Search for the cell housing the specified text and yield its [X, Y] center coordinate. 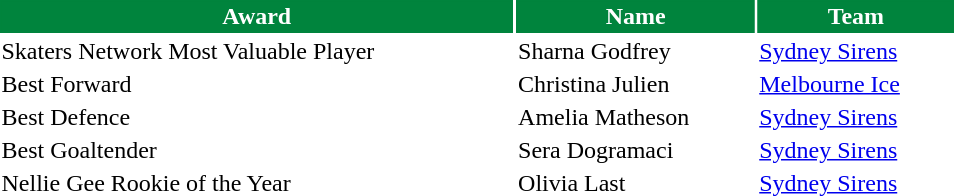
Sera Dogramaci [636, 150]
Sharna Godfrey [636, 51]
Best Defence [257, 117]
Name [636, 16]
Amelia Matheson [636, 117]
Christina Julien [636, 84]
Best Goaltender [257, 150]
Award [257, 16]
Melbourne Ice [856, 84]
Best Forward [257, 84]
Skaters Network Most Valuable Player [257, 51]
Team [856, 16]
